Extract the [X, Y] coordinate from the center of the cell holding the provided text.  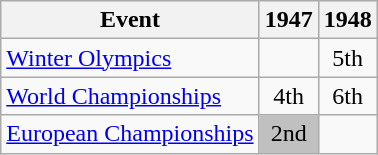
4th [288, 96]
European Championships [130, 134]
2nd [288, 134]
Event [130, 20]
6th [348, 96]
5th [348, 58]
1947 [288, 20]
World Championships [130, 96]
Winter Olympics [130, 58]
1948 [348, 20]
